Output the [X, Y] coordinate of the center of the cell containing the given text.  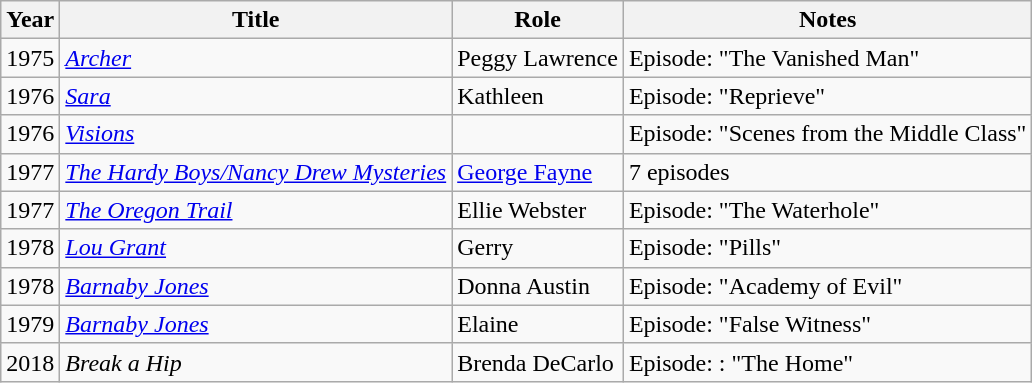
Notes [828, 20]
Episode: "The Vanished Man" [828, 58]
Episode: "False Witness" [828, 324]
Year [30, 20]
2018 [30, 362]
1975 [30, 58]
Episode: "The Waterhole" [828, 210]
Kathleen [538, 96]
7 episodes [828, 172]
Episode: : "The Home" [828, 362]
Donna Austin [538, 286]
Role [538, 20]
Episode: "Scenes from the Middle Class" [828, 134]
Peggy Lawrence [538, 58]
Break a Hip [256, 362]
Episode: "Academy of Evil" [828, 286]
Archer [256, 58]
Ellie Webster [538, 210]
Brenda DeCarlo [538, 362]
Sara [256, 96]
George Fayne [538, 172]
The Oregon Trail [256, 210]
Title [256, 20]
1979 [30, 324]
Lou Grant [256, 248]
Visions [256, 134]
The Hardy Boys/Nancy Drew Mysteries [256, 172]
Episode: "Pills" [828, 248]
Gerry [538, 248]
Episode: "Reprieve" [828, 96]
Elaine [538, 324]
